Output the [X, Y] coordinate of the center of the cell containing the given text.  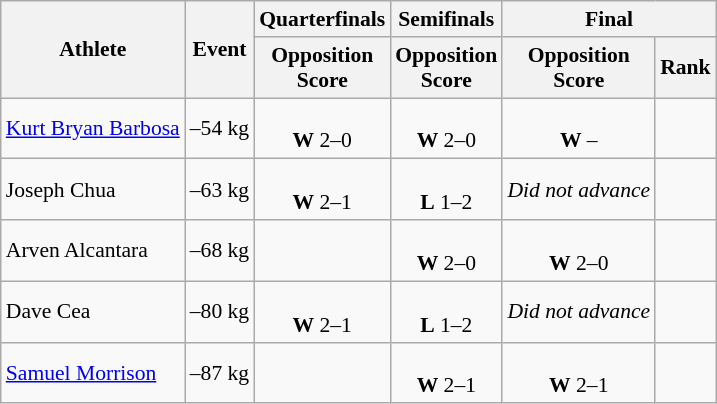
Dave Cea [93, 312]
–87 kg [220, 372]
Joseph Chua [93, 190]
Arven Alcantara [93, 250]
–68 kg [220, 250]
–54 kg [220, 128]
Kurt Bryan Barbosa [93, 128]
W – [578, 128]
–80 kg [220, 312]
Athlete [93, 50]
Final [608, 19]
Quarterfinals [322, 19]
–63 kg [220, 190]
Samuel Morrison [93, 372]
Rank [686, 68]
Semifinals [446, 19]
Event [220, 50]
